Return (X, Y) of the center of cell containing provided text 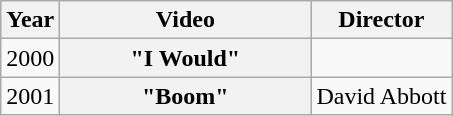
2000 (30, 58)
"Boom" (186, 96)
Year (30, 20)
2001 (30, 96)
David Abbott (382, 96)
"I Would" (186, 58)
Video (186, 20)
Director (382, 20)
